Search for the cell housing the specified text and yield its [X, Y] center coordinate. 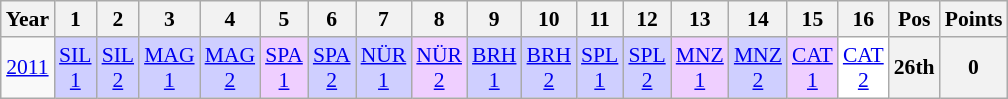
2011 [28, 68]
Points [974, 19]
12 [646, 19]
BRH1 [494, 68]
SIL1 [76, 68]
15 [812, 19]
SPL2 [646, 68]
CAT2 [864, 68]
13 [700, 19]
2 [118, 19]
0 [974, 68]
SIL2 [118, 68]
1 [76, 19]
SPL1 [600, 68]
SPA2 [332, 68]
Year [28, 19]
NÜR2 [439, 68]
6 [332, 19]
3 [170, 19]
CAT1 [812, 68]
8 [439, 19]
16 [864, 19]
14 [758, 19]
11 [600, 19]
MNZ2 [758, 68]
MNZ1 [700, 68]
MAG2 [230, 68]
Pos [914, 19]
5 [284, 19]
SPA1 [284, 68]
MAG1 [170, 68]
NÜR1 [384, 68]
7 [384, 19]
9 [494, 19]
10 [550, 19]
BRH2 [550, 68]
4 [230, 19]
26th [914, 68]
